Output the (x, y) coordinate of the center of the cell containing the given text.  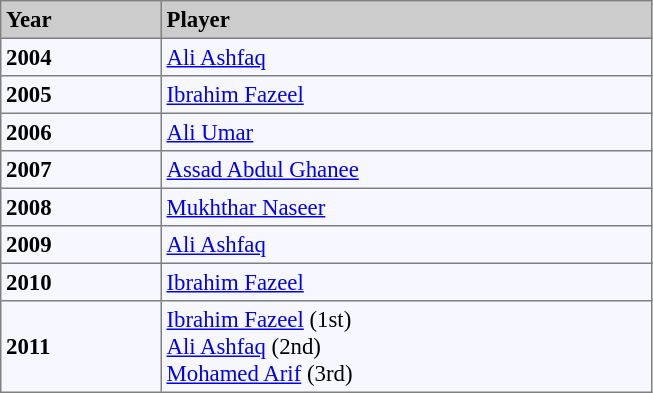
Assad Abdul Ghanee (406, 170)
2011 (81, 347)
2010 (81, 282)
2006 (81, 132)
Year (81, 20)
2008 (81, 207)
Ibrahim Fazeel (1st) Ali Ashfaq (2nd) Mohamed Arif (3rd) (406, 347)
Mukhthar Naseer (406, 207)
2009 (81, 245)
Ali Umar (406, 132)
2007 (81, 170)
Player (406, 20)
2004 (81, 57)
2005 (81, 95)
